Locate the cell with the specified text and output its [X, Y] center coordinate. 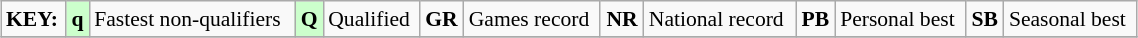
SB [985, 19]
Fastest non-qualifiers [192, 19]
Personal best [900, 19]
Qualified [371, 19]
KEY: [34, 19]
q [78, 19]
NR [622, 19]
Games record [532, 19]
National record [720, 19]
Q [309, 19]
PB [816, 19]
Seasonal best [1070, 19]
GR [442, 19]
